Output the (X, Y) coordinate of the center of the cell containing the given text.  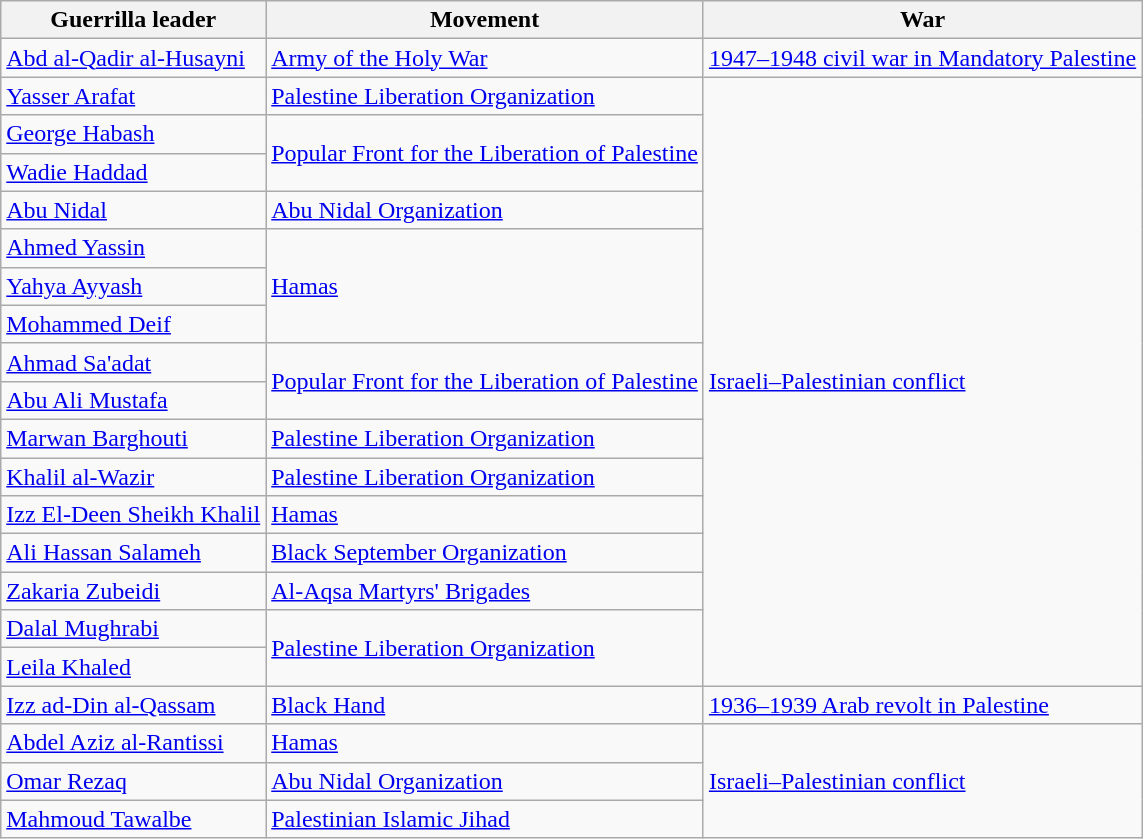
Leila Khaled (134, 667)
Black Hand (485, 705)
Abdel Aziz al-Rantissi (134, 743)
Yahya Ayyash (134, 286)
Ahmad Sa'adat (134, 362)
Abu Nidal (134, 210)
War (922, 20)
Wadie Haddad (134, 172)
1936–1939 Arab revolt in Palestine (922, 705)
Zakaria Zubeidi (134, 591)
Black September Organization (485, 553)
Omar Rezaq (134, 781)
Izz El-Deen Sheikh Khalil (134, 515)
Al-Aqsa Martyrs' Brigades (485, 591)
Guerrilla leader (134, 20)
Yasser Arafat (134, 96)
Palestinian Islamic Jihad (485, 819)
Marwan Barghouti (134, 438)
Ahmed Yassin (134, 248)
Ali Hassan Salameh (134, 553)
1947–1948 civil war in Mandatory Palestine (922, 58)
Abu Ali Mustafa (134, 400)
Army of the Holy War (485, 58)
Abd al-Qadir al-Husayni (134, 58)
Mahmoud Tawalbe (134, 819)
George Habash (134, 134)
Izz ad-Din al-Qassam (134, 705)
Mohammed Deif (134, 324)
Dalal Mughrabi (134, 629)
Movement (485, 20)
Khalil al-Wazir (134, 477)
